Search for the cell housing the specified text and yield its [X, Y] center coordinate. 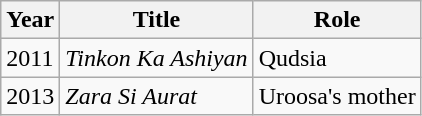
Qudsia [337, 58]
Uroosa's mother [337, 96]
2011 [30, 58]
Zara Si Aurat [156, 96]
Role [337, 20]
Title [156, 20]
Year [30, 20]
Tinkon Ka Ashiyan [156, 58]
2013 [30, 96]
